Scan for the cell matching the given text and deliver its [x, y] coordinate at center. 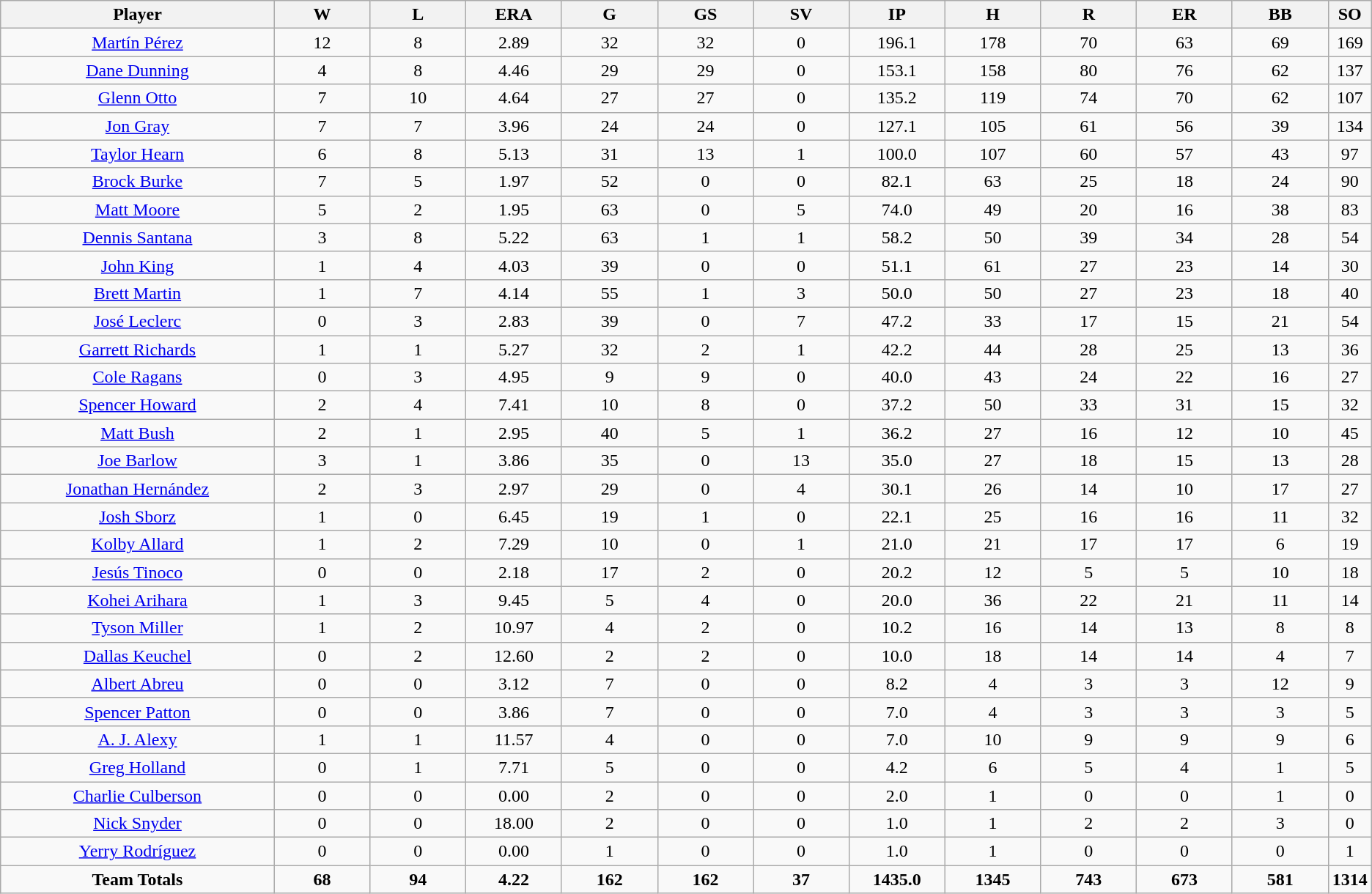
8.2 [897, 684]
51.1 [897, 265]
Josh Sborz [138, 517]
26 [992, 489]
7.71 [514, 767]
97 [1350, 154]
74.0 [897, 210]
3.96 [514, 126]
1314 [1350, 879]
5.22 [514, 237]
137 [1350, 70]
105 [992, 126]
20.0 [897, 600]
37.2 [897, 405]
22.1 [897, 517]
4.14 [514, 293]
58.2 [897, 237]
ER [1184, 15]
52 [610, 182]
7.41 [514, 405]
10.2 [897, 628]
Player [138, 15]
5.27 [514, 350]
34 [1184, 237]
35 [610, 461]
18.00 [514, 824]
2.95 [514, 433]
47.2 [897, 321]
Kohei Arihara [138, 600]
581 [1280, 879]
Tyson Miller [138, 628]
94 [418, 879]
4.95 [514, 377]
1345 [992, 879]
83 [1350, 210]
50.0 [897, 293]
Brett Martin [138, 293]
36.2 [897, 433]
1435.0 [897, 879]
30.1 [897, 489]
135.2 [897, 98]
2.0 [897, 795]
119 [992, 98]
R [1089, 15]
158 [992, 70]
Charlie Culberson [138, 795]
4.64 [514, 98]
2.83 [514, 321]
Matt Bush [138, 433]
John King [138, 265]
76 [1184, 70]
H [992, 15]
12.60 [514, 656]
1.97 [514, 182]
Garrett Richards [138, 350]
21.0 [897, 544]
9.45 [514, 600]
2.18 [514, 572]
60 [1089, 154]
2.89 [514, 43]
44 [992, 350]
20 [1089, 210]
30 [1350, 265]
178 [992, 43]
G [610, 15]
Nick Snyder [138, 824]
56 [1184, 126]
BB [1280, 15]
Martín Pérez [138, 43]
7.29 [514, 544]
Team Totals [138, 879]
Spencer Patton [138, 712]
Jon Gray [138, 126]
55 [610, 293]
673 [1184, 879]
11.57 [514, 739]
82.1 [897, 182]
743 [1089, 879]
José Leclerc [138, 321]
10.0 [897, 656]
37 [802, 879]
SO [1350, 15]
90 [1350, 182]
GS [705, 15]
4.22 [514, 879]
SV [802, 15]
4.46 [514, 70]
Kolby Allard [138, 544]
IP [897, 15]
1.95 [514, 210]
42.2 [897, 350]
69 [1280, 43]
153.1 [897, 70]
Dennis Santana [138, 237]
196.1 [897, 43]
L [418, 15]
Brock Burke [138, 182]
Jesús Tinoco [138, 572]
Taylor Hearn [138, 154]
Greg Holland [138, 767]
40.0 [897, 377]
ERA [514, 15]
169 [1350, 43]
A. J. Alexy [138, 739]
Dallas Keuchel [138, 656]
Yerry Rodríguez [138, 851]
49 [992, 210]
Joe Barlow [138, 461]
74 [1089, 98]
134 [1350, 126]
80 [1089, 70]
3.12 [514, 684]
100.0 [897, 154]
W [322, 15]
38 [1280, 210]
45 [1350, 433]
68 [322, 879]
Glenn Otto [138, 98]
Albert Abreu [138, 684]
2.97 [514, 489]
Dane Dunning [138, 70]
Jonathan Hernández [138, 489]
20.2 [897, 572]
127.1 [897, 126]
57 [1184, 154]
Spencer Howard [138, 405]
35.0 [897, 461]
Matt Moore [138, 210]
10.97 [514, 628]
Cole Ragans [138, 377]
6.45 [514, 517]
4.2 [897, 767]
4.03 [514, 265]
5.13 [514, 154]
